Detect which cell encompasses the target text, then output its [X, Y] center coordinate. 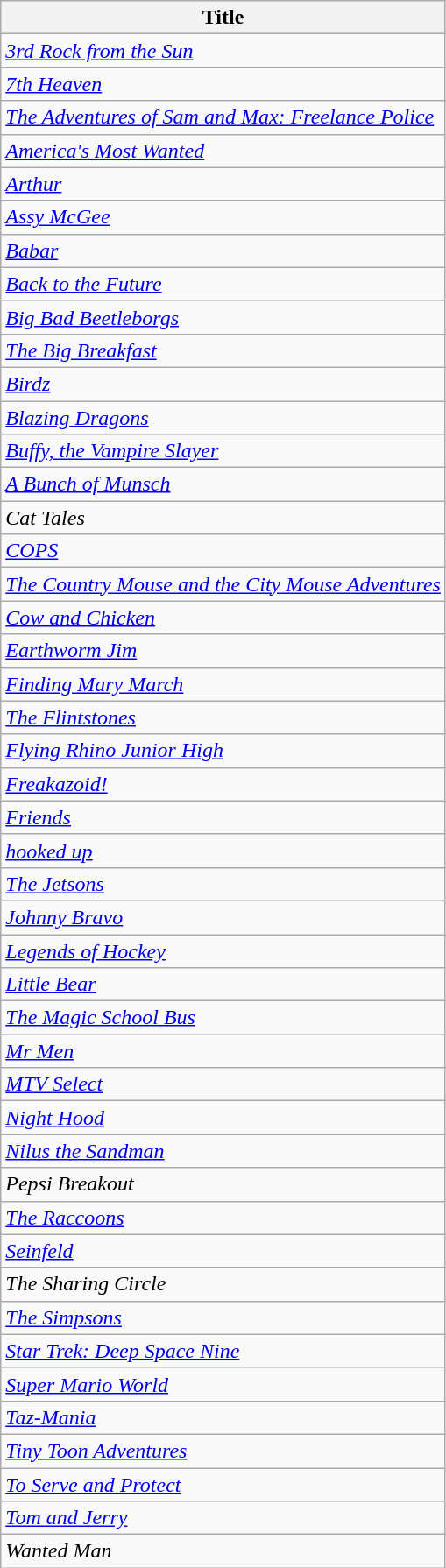
The Adventures of Sam and Max: Freelance Police [223, 117]
Blazing Dragons [223, 418]
The Simpsons [223, 1317]
Pepsi Breakout [223, 1184]
Johnny Bravo [223, 917]
Friends [223, 817]
Flying Rhino Junior High [223, 751]
Back to the Future [223, 284]
The Raccoons [223, 1218]
Freakazoid! [223, 784]
The Sharing Circle [223, 1284]
Arthur [223, 184]
The Big Breakfast [223, 350]
Nilus the Sandman [223, 1151]
Cow and Chicken [223, 618]
Tiny Toon Adventures [223, 1451]
MTV Select [223, 1084]
To Serve and Protect [223, 1485]
Super Mario World [223, 1384]
America's Most Wanted [223, 151]
7th Heaven [223, 84]
Cat Tales [223, 518]
Little Bear [223, 985]
Assy McGee [223, 217]
Big Bad Beetleborgs [223, 317]
3rd Rock from the Sun [223, 51]
Taz-Mania [223, 1417]
Legends of Hockey [223, 950]
Mr Men [223, 1051]
hooked up [223, 851]
Wanted Man [223, 1551]
Earthworm Jim [223, 651]
A Bunch of Munsch [223, 484]
Birdz [223, 384]
Buffy, the Vampire Slayer [223, 451]
COPS [223, 551]
The Flintstones [223, 717]
Babar [223, 251]
The Country Mouse and the City Mouse Adventures [223, 584]
Tom and Jerry [223, 1518]
The Jetsons [223, 884]
Night Hood [223, 1118]
The Magic School Bus [223, 1018]
Finding Mary March [223, 684]
Seinfeld [223, 1251]
Title [223, 18]
Star Trek: Deep Space Nine [223, 1351]
